Pinpoint the cell where the given text exists, returning its (x, y) midpoint coordinate. 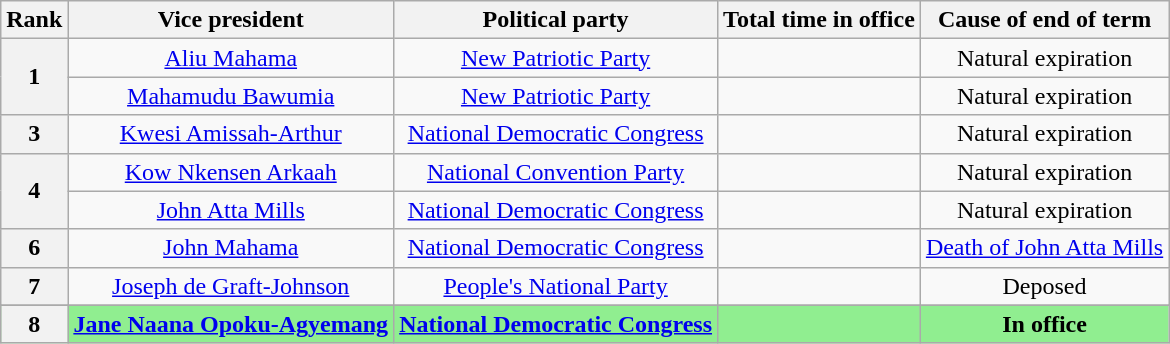
Deposed (1044, 286)
3 (34, 134)
Cause of end of term (1044, 20)
Vice president (231, 20)
Rank (34, 20)
Aliu Mahama (231, 58)
Mahamudu Bawumia (231, 96)
Jane Naana Opoku-Agyemang (231, 324)
1 (34, 77)
7 (34, 286)
8 (34, 324)
Political party (556, 20)
John Atta Mills (231, 210)
6 (34, 248)
Death of John Atta Mills (1044, 248)
Joseph de Graft-Johnson (231, 286)
People's National Party (556, 286)
National Convention Party (556, 172)
Total time in office (820, 20)
John Mahama (231, 248)
In office (1044, 324)
4 (34, 191)
Kow Nkensen Arkaah (231, 172)
Kwesi Amissah-Arthur (231, 134)
